Scan for the cell matching the given text and deliver its (x, y) coordinate at center. 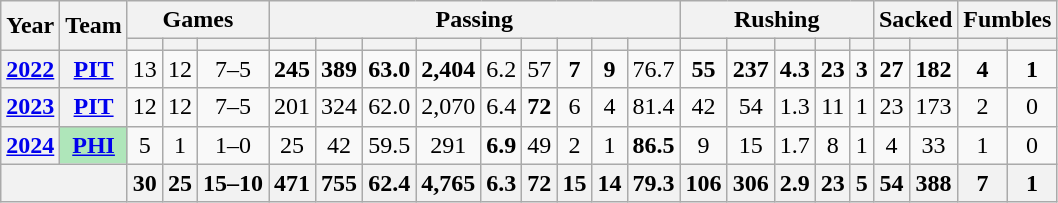
306 (750, 183)
389 (340, 69)
14 (610, 183)
Sacked (915, 20)
201 (292, 107)
2,404 (448, 69)
6.4 (502, 107)
76.7 (654, 69)
79.3 (654, 183)
388 (933, 183)
4,765 (448, 183)
1–0 (232, 145)
30 (144, 183)
1.3 (794, 107)
6.9 (502, 145)
Fumbles (1008, 20)
PHI (94, 145)
245 (292, 69)
81.4 (654, 107)
3 (862, 69)
755 (340, 183)
106 (704, 183)
1.7 (794, 145)
33 (933, 145)
8 (832, 145)
471 (292, 183)
173 (933, 107)
2023 (30, 107)
59.5 (390, 145)
49 (540, 145)
182 (933, 69)
13 (144, 69)
57 (540, 69)
55 (704, 69)
6 (574, 107)
2,070 (448, 107)
62.4 (390, 183)
2.9 (794, 183)
324 (340, 107)
Games (198, 20)
62.0 (390, 107)
291 (448, 145)
Rushing (776, 20)
2024 (30, 145)
27 (891, 69)
6.3 (502, 183)
11 (832, 107)
Year (30, 26)
237 (750, 69)
6.2 (502, 69)
Team (94, 26)
15–10 (232, 183)
2022 (30, 69)
4.3 (794, 69)
Passing (475, 20)
63.0 (390, 69)
86.5 (654, 145)
